Output the [x, y] coordinate of the center of the cell containing the given text.  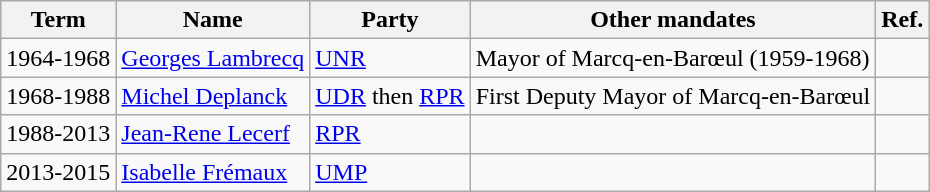
Michel Deplanck [213, 96]
Term [58, 20]
RPR [390, 134]
Name [213, 20]
UDR then RPR [390, 96]
Other mandates [673, 20]
UNR [390, 58]
Isabelle Frémaux [213, 172]
1968-1988 [58, 96]
1964-1968 [58, 58]
Ref. [902, 20]
First Deputy Mayor of Marcq-en-Barœul [673, 96]
Georges Lambrecq [213, 58]
UMP [390, 172]
2013-2015 [58, 172]
Mayor of Marcq-en-Barœul (1959-1968) [673, 58]
1988-2013 [58, 134]
Party [390, 20]
Jean-Rene Lecerf [213, 134]
